Pinpoint the cell where the given text exists, returning its [x, y] midpoint coordinate. 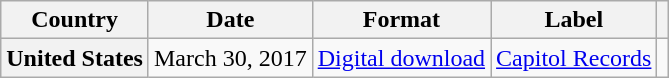
Capitol Records [574, 58]
United States [75, 58]
Format [401, 20]
March 30, 2017 [230, 58]
Date [230, 20]
Country [75, 20]
Label [574, 20]
Digital download [401, 58]
